Output the (x, y) coordinate of the center of the cell containing the given text.  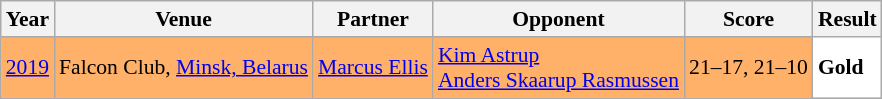
Result (848, 19)
Kim Astrup Anders Skaarup Rasmussen (558, 68)
Year (28, 19)
2019 (28, 68)
Falcon Club, Minsk, Belarus (184, 68)
21–17, 21–10 (748, 68)
Opponent (558, 19)
Marcus Ellis (373, 68)
Gold (848, 68)
Partner (373, 19)
Venue (184, 19)
Score (748, 19)
